For the text-containing cell, return its midpoint in (x, y) coordinate format. 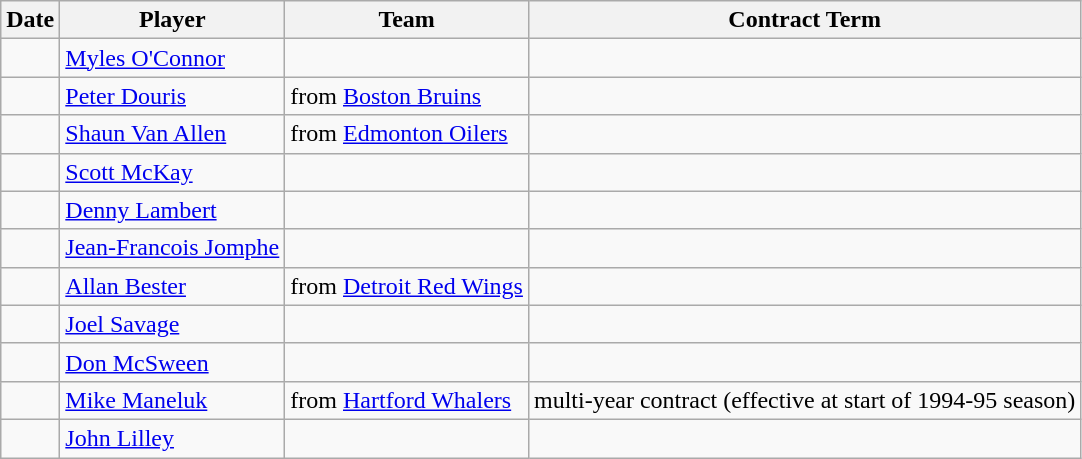
Date (30, 20)
Joel Savage (172, 324)
John Lilley (172, 438)
from Hartford Whalers (407, 400)
Player (172, 20)
from Edmonton Oilers (407, 134)
Allan Bester (172, 286)
multi-year contract (effective at start of 1994-95 season) (804, 400)
Scott McKay (172, 172)
Myles O'Connor (172, 58)
Shaun Van Allen (172, 134)
from Detroit Red Wings (407, 286)
Don McSween (172, 362)
Denny Lambert (172, 210)
Contract Term (804, 20)
Peter Douris (172, 96)
Mike Maneluk (172, 400)
Team (407, 20)
Jean-Francois Jomphe (172, 248)
from Boston Bruins (407, 96)
